Determine the [X, Y] coordinate at the center of the cell enclosing the given text.  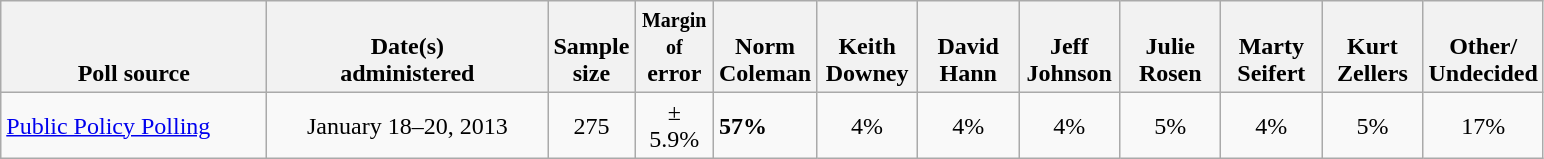
January 18–20, 2013 [408, 126]
57% [766, 126]
NormColeman [766, 47]
Margin oferror [674, 47]
Public Policy Polling [134, 126]
± 5.9% [674, 126]
KeithDowney [868, 47]
Samplesize [592, 47]
Other/Undecided [1483, 47]
275 [592, 126]
JeffJohnson [1070, 47]
Date(s)administered [408, 47]
17% [1483, 126]
DavidHann [968, 47]
Poll source [134, 47]
KurtZellers [1372, 47]
MartySeifert [1272, 47]
JulieRosen [1170, 47]
